Pinpoint the cell where the given text exists, returning its [x, y] midpoint coordinate. 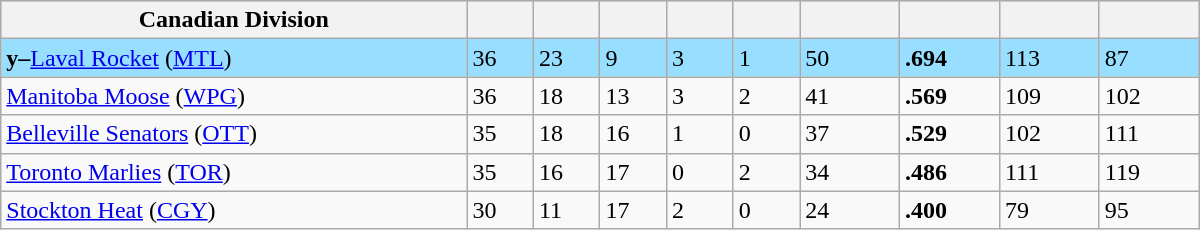
24 [850, 210]
9 [634, 58]
30 [500, 210]
.529 [950, 134]
Manitoba Moose (WPG) [234, 96]
109 [1049, 96]
Belleville Senators (OTT) [234, 134]
119 [1149, 172]
.486 [950, 172]
34 [850, 172]
y–Laval Rocket (MTL) [234, 58]
87 [1149, 58]
11 [566, 210]
50 [850, 58]
95 [1149, 210]
Toronto Marlies (TOR) [234, 172]
.569 [950, 96]
23 [566, 58]
Canadian Division [234, 20]
13 [634, 96]
.400 [950, 210]
.694 [950, 58]
Stockton Heat (CGY) [234, 210]
37 [850, 134]
113 [1049, 58]
79 [1049, 210]
41 [850, 96]
